Extract the (x, y) coordinate from the center of the cell holding the provided text.  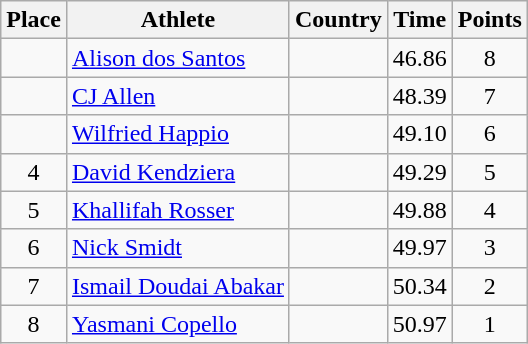
Ismail Doudai Abakar (178, 286)
CJ Allen (178, 96)
48.39 (420, 96)
49.97 (420, 248)
Place (34, 20)
Khallifah Rosser (178, 210)
50.97 (420, 324)
49.88 (420, 210)
David Kendziera (178, 172)
49.29 (420, 172)
Alison dos Santos (178, 58)
Yasmani Copello (178, 324)
49.10 (420, 134)
2 (490, 286)
Time (420, 20)
Athlete (178, 20)
Wilfried Happio (178, 134)
Country (338, 20)
1 (490, 324)
Nick Smidt (178, 248)
50.34 (420, 286)
Points (490, 20)
3 (490, 248)
46.86 (420, 58)
